Capture the cell that displays the provided text and extract its (x, y) central coordinate. 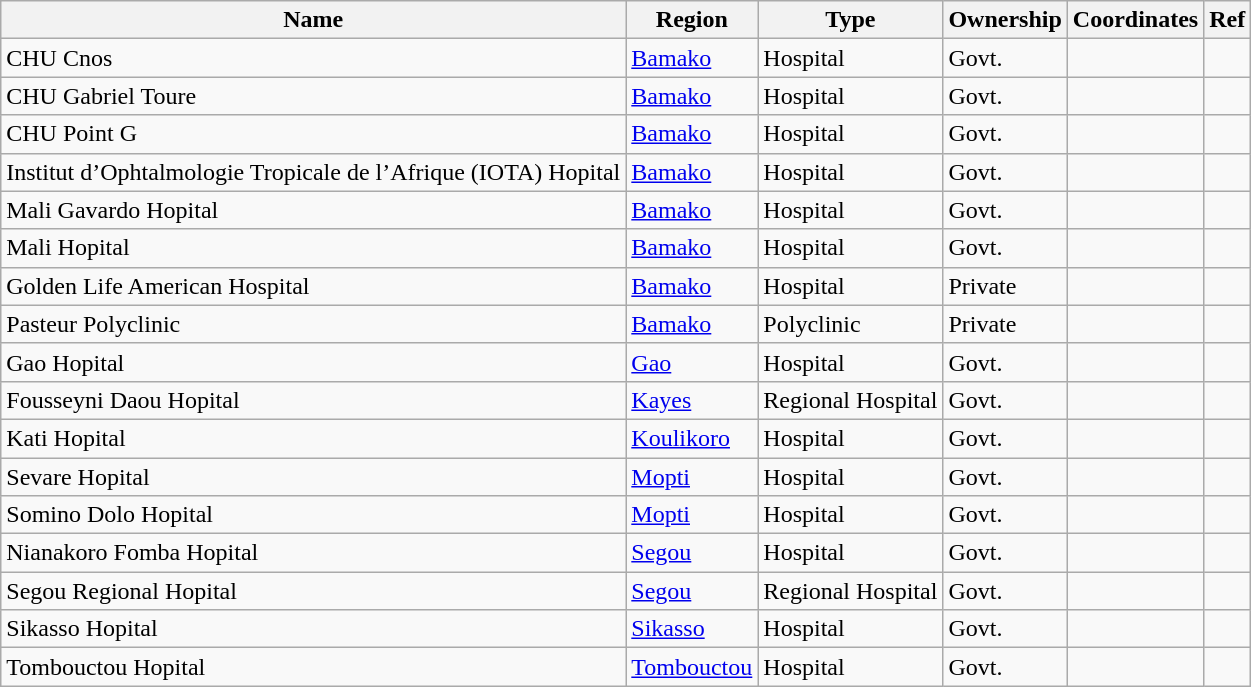
Institut d’Ophtalmologie Tropicale de l’Afrique (IOTA) Hopital (314, 172)
CHU Cnos (314, 58)
Gao (692, 362)
Nianakoro Fomba Hopital (314, 553)
Gao Hopital (314, 362)
Polyclinic (850, 324)
CHU Gabriel Toure (314, 96)
Mali Gavardo Hopital (314, 210)
Sikasso Hopital (314, 629)
CHU Point G (314, 134)
Sevare Hopital (314, 477)
Region (692, 20)
Pasteur Polyclinic (314, 324)
Sikasso (692, 629)
Tombouctou Hopital (314, 667)
Type (850, 20)
Ref (1228, 20)
Name (314, 20)
Segou Regional Hopital (314, 591)
Fousseyni Daou Hopital (314, 400)
Koulikoro (692, 438)
Kayes (692, 400)
Mali Hopital (314, 248)
Coordinates (1135, 20)
Tombouctou (692, 667)
Ownership (1005, 20)
Somino Dolo Hopital (314, 515)
Kati Hopital (314, 438)
Golden Life American Hospital (314, 286)
